Detect which cell encompasses the target text, then output its (X, Y) center coordinate. 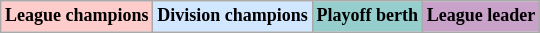
Playoff berth (367, 16)
Division champions (232, 16)
League champions (77, 16)
League leader (480, 16)
